Extract the [x, y] coordinate from the center of the cell holding the provided text.  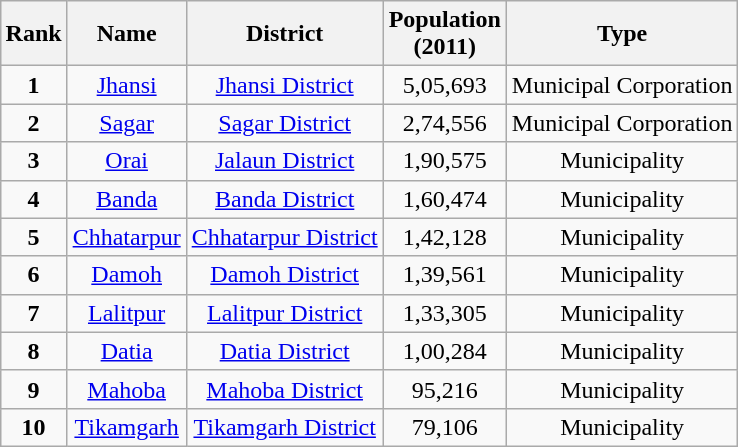
3 [34, 161]
1,60,474 [444, 199]
Banda [126, 199]
Jhansi [126, 85]
Population(2011) [444, 34]
Jhansi District [284, 85]
95,216 [444, 389]
6 [34, 275]
2,74,556 [444, 123]
Banda District [284, 199]
Rank [34, 34]
Mahoba [126, 389]
5,05,693 [444, 85]
Datia [126, 351]
Lalitpur [126, 313]
Lalitpur District [284, 313]
Type [622, 34]
1,00,284 [444, 351]
Jalaun District [284, 161]
1,33,305 [444, 313]
7 [34, 313]
Damoh District [284, 275]
8 [34, 351]
Mahoba District [284, 389]
Sagar [126, 123]
Datia District [284, 351]
1,90,575 [444, 161]
1,42,128 [444, 237]
79,106 [444, 427]
Chhatarpur [126, 237]
4 [34, 199]
Tikamgarh [126, 427]
1 [34, 85]
Chhatarpur District [284, 237]
Tikamgarh District [284, 427]
10 [34, 427]
2 [34, 123]
Orai [126, 161]
1,39,561 [444, 275]
District [284, 34]
Damoh [126, 275]
5 [34, 237]
9 [34, 389]
Name [126, 34]
Sagar District [284, 123]
